Scan for the cell matching the given text and deliver its [X, Y] coordinate at center. 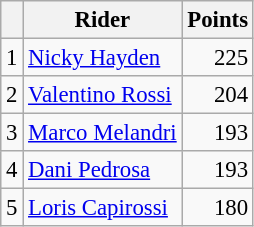
4 [12, 170]
Loris Capirossi [102, 208]
5 [12, 208]
Marco Melandri [102, 133]
Rider [102, 20]
Nicky Hayden [102, 58]
1 [12, 58]
Valentino Rossi [102, 95]
3 [12, 133]
204 [218, 95]
Dani Pedrosa [102, 170]
180 [218, 208]
2 [12, 95]
Points [218, 20]
225 [218, 58]
